Return the (X, Y) coordinate for the center point of the cell that contains the specified text.  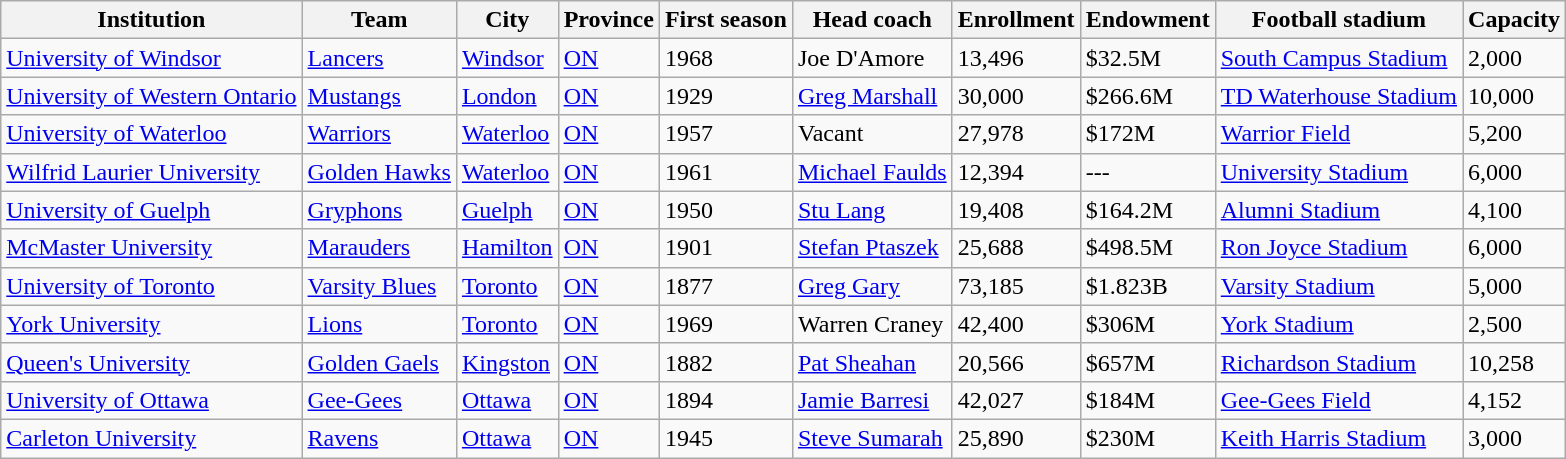
Football stadium (1338, 20)
$184M (1148, 400)
10,000 (1514, 96)
Warriors (379, 134)
20,566 (1016, 362)
73,185 (1016, 286)
Gee-Gees Field (1338, 400)
$164.2M (1148, 210)
1877 (726, 286)
Institution (152, 20)
42,027 (1016, 400)
Golden Gaels (379, 362)
Warrior Field (1338, 134)
$266.6M (1148, 96)
Hamilton (507, 248)
25,890 (1016, 438)
First season (726, 20)
Ron Joyce Stadium (1338, 248)
University of Guelph (152, 210)
TD Waterhouse Stadium (1338, 96)
1957 (726, 134)
5,000 (1514, 286)
Joe D'Amore (872, 58)
Windsor (507, 58)
Team (379, 20)
Varsity Blues (379, 286)
Steve Sumarah (872, 438)
Mustangs (379, 96)
York Stadium (1338, 324)
Jamie Barresi (872, 400)
1894 (726, 400)
Queen's University (152, 362)
Greg Marshall (872, 96)
University of Ottawa (152, 400)
1945 (726, 438)
Head coach (872, 20)
$172M (1148, 134)
South Campus Stadium (1338, 58)
Greg Gary (872, 286)
Stefan Ptaszek (872, 248)
University of Western Ontario (152, 96)
Stu Lang (872, 210)
Lions (379, 324)
1950 (726, 210)
42,400 (1016, 324)
Pat Sheahan (872, 362)
1929 (726, 96)
York University (152, 324)
McMaster University (152, 248)
Gee-Gees (379, 400)
Guelph (507, 210)
Capacity (1514, 20)
University of Windsor (152, 58)
Michael Faulds (872, 172)
Enrollment (1016, 20)
Kingston (507, 362)
University of Toronto (152, 286)
$498.5M (1148, 248)
1961 (726, 172)
--- (1148, 172)
10,258 (1514, 362)
London (507, 96)
Wilfrid Laurier University (152, 172)
27,978 (1016, 134)
2,500 (1514, 324)
4,152 (1514, 400)
University of Waterloo (152, 134)
3,000 (1514, 438)
Richardson Stadium (1338, 362)
1969 (726, 324)
12,394 (1016, 172)
$306M (1148, 324)
1968 (726, 58)
University Stadium (1338, 172)
Alumni Stadium (1338, 210)
13,496 (1016, 58)
2,000 (1514, 58)
City (507, 20)
Warren Craney (872, 324)
$657M (1148, 362)
1882 (726, 362)
5,200 (1514, 134)
Lancers (379, 58)
Gryphons (379, 210)
1901 (726, 248)
$230M (1148, 438)
30,000 (1016, 96)
Carleton University (152, 438)
Province (608, 20)
Marauders (379, 248)
$32.5M (1148, 58)
Endowment (1148, 20)
Ravens (379, 438)
Vacant (872, 134)
Golden Hawks (379, 172)
Varsity Stadium (1338, 286)
Keith Harris Stadium (1338, 438)
$1.823B (1148, 286)
4,100 (1514, 210)
25,688 (1016, 248)
19,408 (1016, 210)
